Capture the cell that displays the provided text and extract its [X, Y] central coordinate. 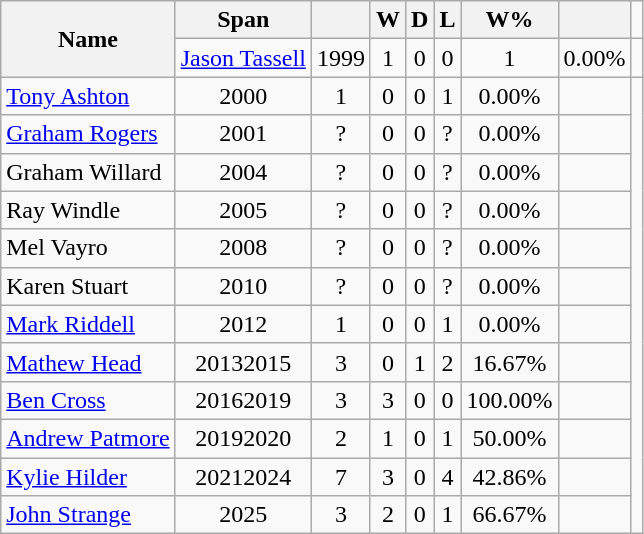
Kylie Hilder [88, 477]
2012 [243, 324]
2010 [243, 286]
2008 [243, 248]
Graham Willard [88, 172]
42.86% [510, 477]
Span [243, 20]
4 [448, 477]
20212024 [243, 477]
Ben Cross [88, 400]
2004 [243, 172]
John Strange [88, 515]
W [388, 20]
2001 [243, 134]
Graham Rogers [88, 134]
Jason Tassell [243, 58]
7 [340, 477]
Tony Ashton [88, 96]
D [419, 20]
100.00% [510, 400]
1999 [340, 58]
Mark Riddell [88, 324]
Mel Vayro [88, 248]
2025 [243, 515]
66.67% [510, 515]
20162019 [243, 400]
Mathew Head [88, 362]
Karen Stuart [88, 286]
20132015 [243, 362]
16.67% [510, 362]
50.00% [510, 438]
L [448, 20]
2000 [243, 96]
W% [510, 20]
2005 [243, 210]
Ray Windle [88, 210]
Andrew Patmore [88, 438]
20192020 [243, 438]
Name [88, 39]
